Determine the (X, Y) coordinate at the center of the cell enclosing the given text.  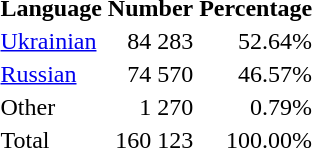
1 270 (150, 107)
74 570 (150, 74)
84 283 (150, 41)
